Scan for the cell matching the given text and deliver its (x, y) coordinate at center. 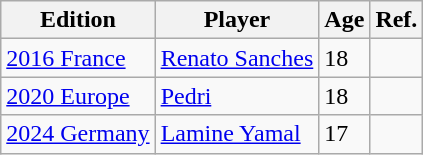
Ref. (396, 20)
Player (237, 20)
2024 Germany (78, 134)
2016 France (78, 58)
Pedri (237, 96)
Edition (78, 20)
Renato Sanches (237, 58)
17 (344, 134)
Age (344, 20)
Lamine Yamal (237, 134)
2020 Europe (78, 96)
